Return (x, y) of the center of cell containing provided text 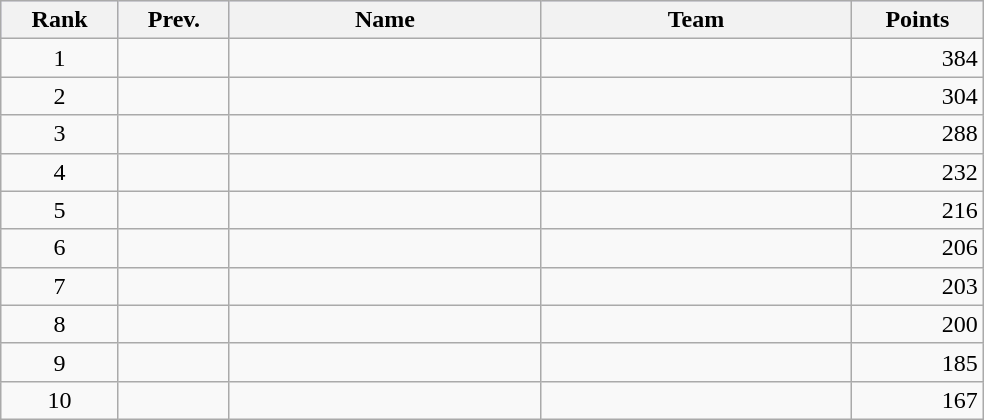
10 (60, 400)
Points (918, 20)
3 (60, 134)
167 (918, 400)
304 (918, 96)
5 (60, 210)
216 (918, 210)
206 (918, 248)
8 (60, 324)
Prev. (174, 20)
288 (918, 134)
1 (60, 58)
4 (60, 172)
7 (60, 286)
Team (696, 20)
Rank (60, 20)
203 (918, 286)
2 (60, 96)
9 (60, 362)
200 (918, 324)
185 (918, 362)
384 (918, 58)
232 (918, 172)
Name (384, 20)
6 (60, 248)
